Detect which cell encompasses the target text, then output its (X, Y) center coordinate. 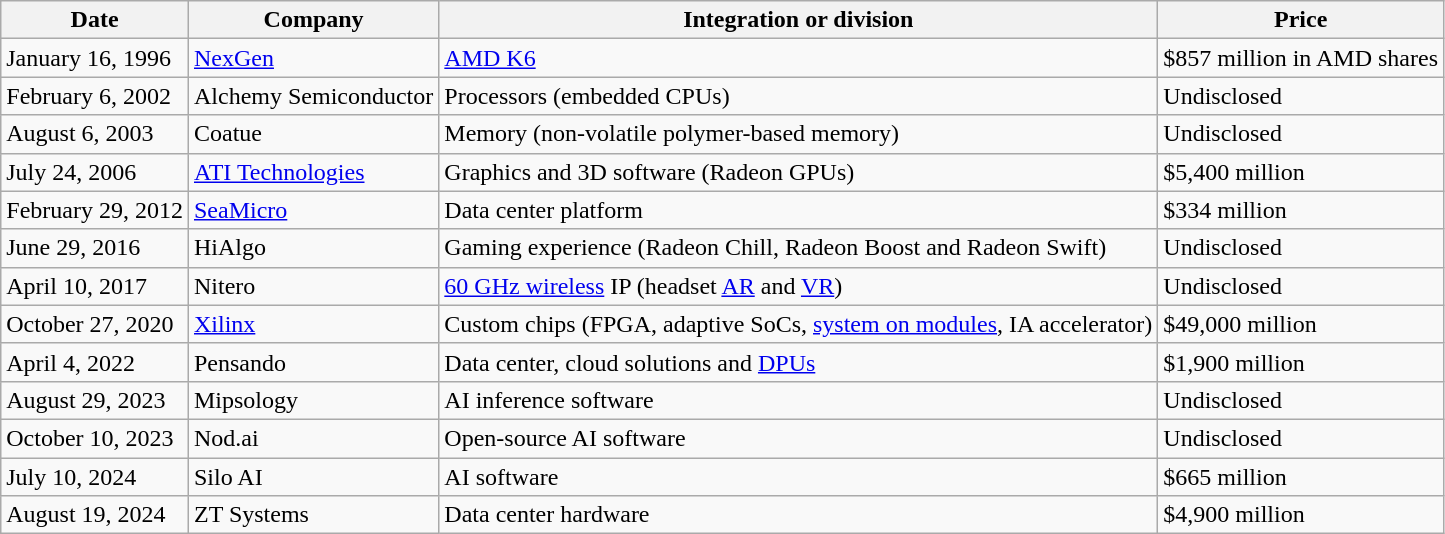
$857 million in AMD shares (1301, 58)
$49,000 million (1301, 324)
August 29, 2023 (95, 400)
Xilinx (313, 324)
Processors (embedded CPUs) (798, 96)
Data center hardware (798, 515)
July 10, 2024 (95, 477)
April 10, 2017 (95, 286)
HiAlgo (313, 248)
August 19, 2024 (95, 515)
July 24, 2006 (95, 172)
October 10, 2023 (95, 438)
Integration or division (798, 20)
Data center, cloud solutions and DPUs (798, 362)
Pensando (313, 362)
Silo AI (313, 477)
SeaMicro (313, 210)
Nod.ai (313, 438)
Alchemy Semiconductor (313, 96)
NexGen (313, 58)
AI software (798, 477)
Data center platform (798, 210)
Mipsology (313, 400)
$1,900 million (1301, 362)
February 29, 2012 (95, 210)
ZT Systems (313, 515)
October 27, 2020 (95, 324)
$4,900 million (1301, 515)
$5,400 million (1301, 172)
Open-source AI software (798, 438)
February 6, 2002 (95, 96)
Company (313, 20)
60 GHz wireless IP (headset AR and VR) (798, 286)
Memory (non-volatile polymer-based memory) (798, 134)
June 29, 2016 (95, 248)
Nitero (313, 286)
April 4, 2022 (95, 362)
$334 million (1301, 210)
AMD K6 (798, 58)
Gaming experience (Radeon Chill, Radeon Boost and Radeon Swift) (798, 248)
Coatue (313, 134)
Custom chips (FPGA, adaptive SoCs, system on modules, IA accelerator) (798, 324)
January 16, 1996 (95, 58)
August 6, 2003 (95, 134)
Graphics and 3D software (Radeon GPUs) (798, 172)
ATI Technologies (313, 172)
Date (95, 20)
AI inference software (798, 400)
Price (1301, 20)
$665 million (1301, 477)
